Pinpoint the cell where the given text exists, returning its (X, Y) midpoint coordinate. 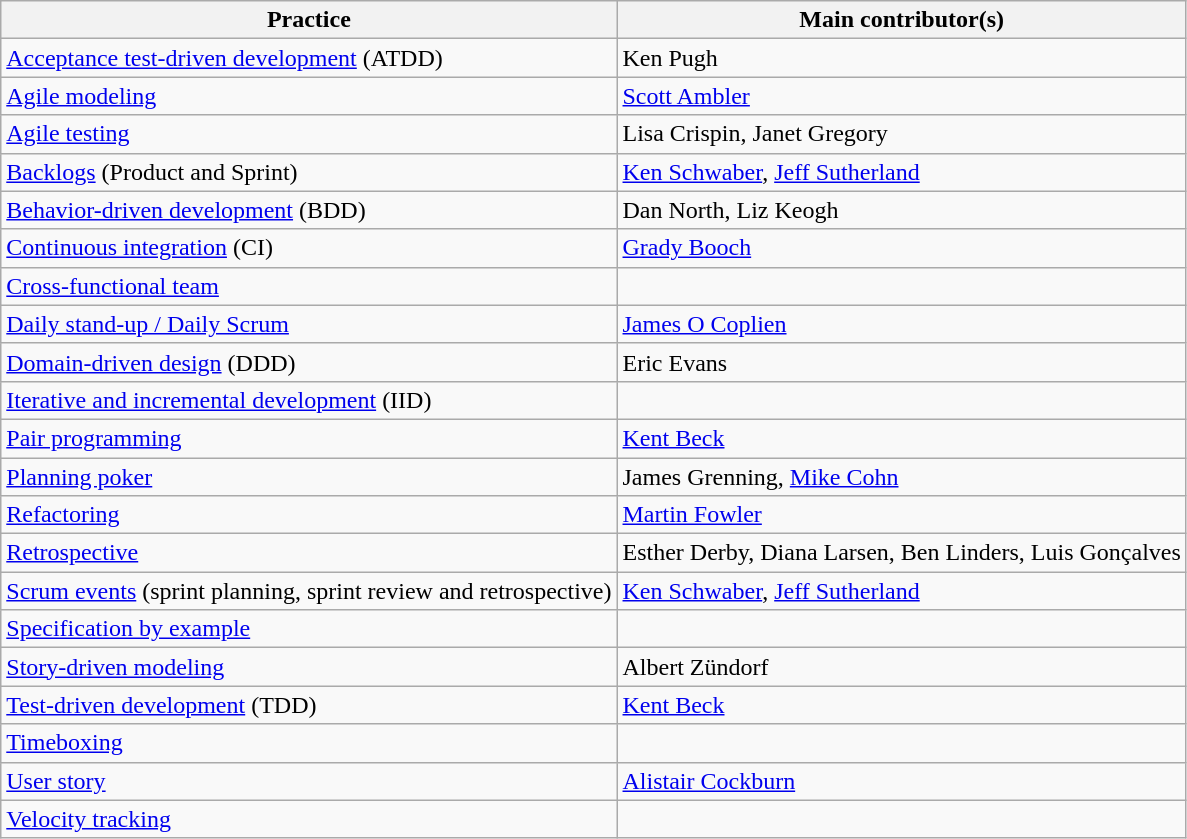
Backlogs (Product and Sprint) (309, 172)
Iterative and incremental development (IID) (309, 400)
James O Coplien (902, 324)
Retrospective (309, 553)
Dan North, Liz Keogh (902, 210)
Continuous integration (CI) (309, 248)
Esther Derby, Diana Larsen, Ben Linders, Luis Gonçalves (902, 553)
Test-driven development (TDD) (309, 705)
Main contributor(s) (902, 20)
Lisa Crispin, Janet Gregory (902, 134)
Scott Ambler (902, 96)
User story (309, 781)
Domain-driven design (DDD) (309, 362)
Eric Evans (902, 362)
James Grenning, Mike Cohn (902, 477)
Story-driven modeling (309, 667)
Specification by example (309, 629)
Grady Booch (902, 248)
Pair programming (309, 438)
Behavior-driven development (BDD) (309, 210)
Ken Pugh (902, 58)
Agile testing (309, 134)
Planning poker (309, 477)
Timeboxing (309, 743)
Martin Fowler (902, 515)
Daily stand-up / Daily Scrum (309, 324)
Albert Zündorf (902, 667)
Scrum events (sprint planning, sprint review and retrospective) (309, 591)
Alistair Cockburn (902, 781)
Agile modeling (309, 96)
Refactoring (309, 515)
Cross-functional team (309, 286)
Acceptance test-driven development (ATDD) (309, 58)
Velocity tracking (309, 819)
Practice (309, 20)
